Return the (X, Y) coordinate for the center point of the cell that contains the specified text.  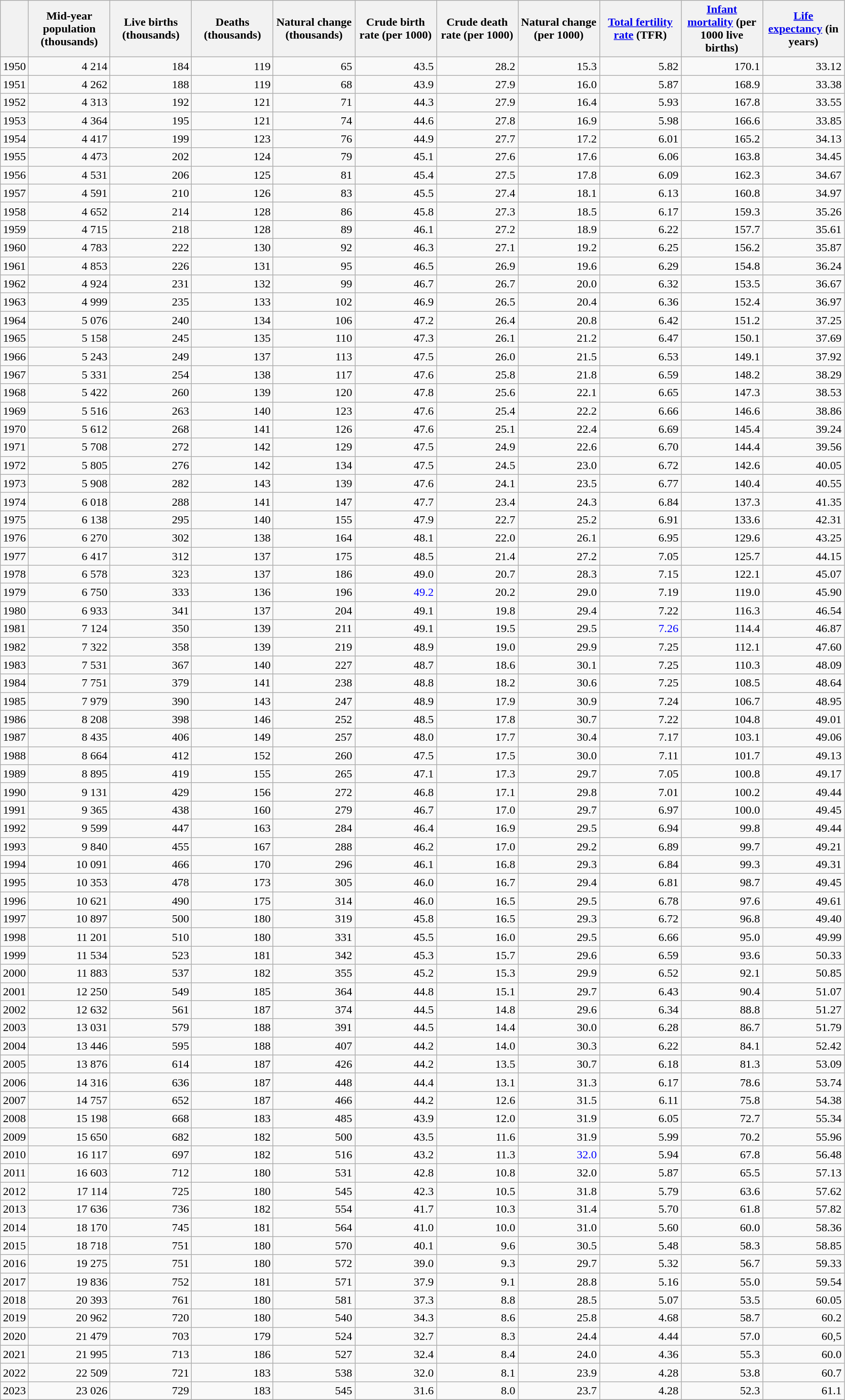
1988 (14, 756)
1973 (14, 483)
23.4 (477, 501)
21 995 (70, 1354)
33.38 (803, 84)
1958 (14, 211)
2006 (14, 1082)
6 750 (70, 593)
47.9 (396, 520)
Natural change (per 1000) (559, 29)
10.5 (477, 1191)
214 (151, 211)
4.36 (640, 1354)
65 (314, 66)
7 124 (70, 629)
49.06 (803, 737)
98.7 (722, 883)
47.2 (396, 320)
5.70 (640, 1209)
1959 (14, 229)
11 883 (70, 973)
39.56 (803, 447)
162.3 (722, 175)
65.5 (722, 1173)
17 114 (70, 1191)
17.1 (477, 792)
117 (314, 375)
45.3 (396, 955)
Life expectancy (in years) (803, 29)
1976 (14, 538)
652 (151, 1100)
1993 (14, 846)
55.96 (803, 1137)
81 (314, 175)
14 757 (70, 1100)
276 (151, 465)
1950 (14, 66)
10.8 (477, 1173)
99.3 (722, 865)
14.0 (477, 1046)
163.8 (722, 157)
5 805 (70, 465)
636 (151, 1082)
7 751 (70, 683)
93.6 (722, 955)
516 (314, 1155)
263 (151, 411)
2016 (14, 1264)
76 (314, 139)
8 895 (70, 774)
61.1 (803, 1390)
49.40 (803, 919)
17.3 (477, 774)
447 (151, 828)
37.92 (803, 357)
2012 (14, 1191)
37.9 (396, 1282)
6.69 (640, 429)
167 (233, 846)
57.0 (722, 1336)
1965 (14, 338)
10 897 (70, 919)
154.8 (722, 266)
160 (233, 810)
478 (151, 883)
2011 (14, 1173)
1979 (14, 593)
144.4 (722, 447)
6.09 (640, 175)
429 (151, 792)
24.4 (559, 1336)
668 (151, 1118)
2003 (14, 1028)
407 (314, 1046)
165.2 (722, 139)
448 (314, 1082)
1972 (14, 465)
7 531 (70, 665)
18.9 (559, 229)
166.6 (722, 121)
20.8 (559, 320)
4 531 (70, 175)
485 (314, 1118)
1982 (14, 647)
5 612 (70, 429)
20.2 (477, 593)
Crude death rate (per 1000) (477, 29)
152 (233, 756)
36.67 (803, 284)
10 353 (70, 883)
1987 (14, 737)
226 (151, 266)
53.5 (722, 1300)
95.0 (722, 937)
736 (151, 1209)
1954 (14, 139)
279 (314, 810)
341 (151, 611)
5.93 (640, 102)
58.85 (803, 1246)
156.2 (722, 247)
6.18 (640, 1064)
81.3 (722, 1064)
33.55 (803, 102)
8.0 (477, 1390)
523 (151, 955)
163 (233, 828)
Mid-year population (thousands) (70, 29)
4 783 (70, 247)
19 836 (70, 1282)
5.98 (640, 121)
22 509 (70, 1372)
302 (151, 538)
2017 (14, 1282)
6.89 (640, 846)
34.67 (803, 175)
46.3 (396, 247)
4.44 (640, 1336)
37.69 (803, 338)
60.2 (803, 1318)
6.11 (640, 1100)
13 031 (70, 1028)
319 (314, 919)
22.1 (559, 393)
48.1 (396, 538)
Total fertility rate (TFR) (640, 29)
2001 (14, 991)
2021 (14, 1354)
4.68 (640, 1318)
26.7 (477, 284)
367 (151, 665)
18.2 (477, 683)
5.16 (640, 1282)
6.25 (640, 247)
21.2 (559, 338)
31.0 (559, 1227)
41.0 (396, 1227)
1967 (14, 375)
27.3 (477, 211)
25.6 (477, 393)
16.4 (559, 102)
1952 (14, 102)
1998 (14, 937)
9 599 (70, 828)
146.6 (722, 411)
35.87 (803, 247)
8.6 (477, 1318)
74 (314, 121)
6.32 (640, 284)
18 718 (70, 1246)
412 (151, 756)
595 (151, 1046)
125 (233, 175)
31.6 (396, 1390)
2002 (14, 1010)
78.6 (722, 1082)
9 840 (70, 846)
53.8 (722, 1372)
48.09 (803, 665)
49.13 (803, 756)
1969 (14, 411)
88.8 (722, 1010)
5 708 (70, 447)
46.87 (803, 629)
164 (314, 538)
531 (314, 1173)
1990 (14, 792)
7.17 (640, 737)
86 (314, 211)
46.54 (803, 611)
38.53 (803, 393)
406 (151, 737)
49.99 (803, 937)
6.95 (640, 538)
4 924 (70, 284)
8.4 (477, 1354)
8.8 (477, 1300)
79 (314, 157)
282 (151, 483)
35.61 (803, 229)
355 (314, 973)
5.32 (640, 1264)
46.2 (396, 846)
6.53 (640, 357)
1960 (14, 247)
55.34 (803, 1118)
38.29 (803, 375)
238 (314, 683)
9.3 (477, 1264)
379 (151, 683)
8 664 (70, 756)
55.0 (722, 1282)
120 (314, 393)
1974 (14, 501)
71 (314, 102)
151.2 (722, 320)
4 214 (70, 66)
222 (151, 247)
45.1 (396, 157)
7 322 (70, 647)
51.79 (803, 1028)
137.3 (722, 501)
49.2 (396, 593)
125.7 (722, 556)
2004 (14, 1046)
185 (233, 991)
170 (233, 865)
47.7 (396, 501)
92 (314, 247)
26.5 (477, 302)
21.4 (477, 556)
57.62 (803, 1191)
6.06 (640, 157)
17.5 (477, 756)
8.3 (477, 1336)
22.4 (559, 429)
6 270 (70, 538)
27.7 (477, 139)
132 (233, 284)
47.60 (803, 647)
133.6 (722, 520)
20 393 (70, 1300)
104.8 (722, 719)
231 (151, 284)
5.79 (640, 1191)
97.6 (722, 901)
1968 (14, 393)
5 422 (70, 393)
Live births (thousands) (151, 29)
46.4 (396, 828)
247 (314, 701)
21.5 (559, 357)
147 (314, 501)
47.3 (396, 338)
48.0 (396, 737)
1991 (14, 810)
202 (151, 157)
540 (314, 1318)
148.2 (722, 375)
6.05 (640, 1118)
114.4 (722, 629)
2019 (14, 1318)
36.97 (803, 302)
146 (233, 719)
16 117 (70, 1155)
1963 (14, 302)
1951 (14, 84)
26.0 (477, 357)
19 275 (70, 1264)
48.95 (803, 701)
5.48 (640, 1246)
537 (151, 973)
24.5 (477, 465)
1999 (14, 955)
5.99 (640, 1137)
235 (151, 302)
47.8 (396, 393)
11 534 (70, 955)
6.47 (640, 338)
20.7 (477, 574)
5 243 (70, 357)
160.8 (722, 193)
4 853 (70, 266)
6.78 (640, 901)
195 (151, 121)
245 (151, 338)
50.85 (803, 973)
5 516 (70, 411)
2020 (14, 1336)
32.7 (396, 1336)
39.0 (396, 1264)
24.9 (477, 447)
564 (314, 1227)
24.0 (559, 1354)
10.0 (477, 1227)
133 (233, 302)
4 715 (70, 229)
284 (314, 828)
27.5 (477, 175)
124 (233, 157)
23.9 (559, 1372)
13.5 (477, 1064)
2014 (14, 1227)
130 (233, 247)
210 (151, 193)
5.82 (640, 66)
6 417 (70, 556)
49.21 (803, 846)
50.33 (803, 955)
60.05 (803, 1300)
17 636 (70, 1209)
6.65 (640, 393)
58.36 (803, 1227)
34.13 (803, 139)
1995 (14, 883)
96.8 (722, 919)
2009 (14, 1137)
1953 (14, 121)
100.2 (722, 792)
44.6 (396, 121)
6.28 (640, 1028)
184 (151, 66)
305 (314, 883)
6 138 (70, 520)
438 (151, 810)
14.4 (477, 1028)
390 (151, 701)
6.81 (640, 883)
16.8 (477, 865)
147.3 (722, 393)
45.4 (396, 175)
7.15 (640, 574)
713 (151, 1354)
524 (314, 1336)
204 (314, 611)
23.7 (559, 1390)
67.8 (722, 1155)
17.6 (559, 157)
1966 (14, 357)
45.07 (803, 574)
60,5 (803, 1336)
1977 (14, 556)
38.86 (803, 411)
153.5 (722, 284)
18 170 (70, 1227)
53.09 (803, 1064)
167.8 (722, 102)
42.3 (396, 1191)
60.7 (803, 1372)
28.2 (477, 66)
Crude birth rate (per 1000) (396, 29)
157.7 (722, 229)
22.0 (477, 538)
35.26 (803, 211)
33.12 (803, 66)
9 365 (70, 810)
682 (151, 1137)
99.7 (722, 846)
21 479 (70, 1336)
27.1 (477, 247)
15.1 (477, 991)
1981 (14, 629)
15 198 (70, 1118)
106.7 (722, 701)
15.7 (477, 955)
5 331 (70, 375)
86.7 (722, 1028)
7.01 (640, 792)
7.11 (640, 756)
19.2 (559, 247)
18.5 (559, 211)
83 (314, 193)
350 (151, 629)
49.61 (803, 901)
10.3 (477, 1209)
333 (151, 593)
34.3 (396, 1318)
6.94 (640, 828)
13.1 (477, 1082)
32.4 (396, 1354)
5.07 (640, 1300)
30.6 (559, 683)
257 (314, 737)
527 (314, 1354)
19.0 (477, 647)
538 (314, 1372)
17.7 (477, 737)
44.15 (803, 556)
27.8 (477, 121)
49.0 (396, 574)
68 (314, 84)
6.13 (640, 193)
1989 (14, 774)
129.6 (722, 538)
6.91 (640, 520)
745 (151, 1227)
28.8 (559, 1282)
44.8 (396, 991)
5 076 (70, 320)
4 652 (70, 211)
31.5 (559, 1100)
6.97 (640, 810)
29.2 (559, 846)
110 (314, 338)
173 (233, 883)
510 (151, 937)
179 (233, 1336)
570 (314, 1246)
9.6 (477, 1246)
219 (314, 647)
99.8 (722, 828)
28.3 (559, 574)
6.77 (640, 483)
49.31 (803, 865)
42.8 (396, 1173)
103.1 (722, 737)
2015 (14, 1246)
149 (233, 737)
55.3 (722, 1354)
6.29 (640, 266)
46.9 (396, 302)
112.1 (722, 647)
48.7 (396, 665)
75.8 (722, 1100)
6.01 (640, 139)
58.3 (722, 1246)
102 (314, 302)
1980 (14, 611)
6.52 (640, 973)
30.9 (559, 701)
5 158 (70, 338)
5.94 (640, 1155)
140.4 (722, 483)
199 (151, 139)
46.5 (396, 266)
156 (233, 792)
43.2 (396, 1155)
12 632 (70, 1010)
1994 (14, 865)
92.1 (722, 973)
20 962 (70, 1318)
25.4 (477, 411)
7.24 (640, 701)
34.45 (803, 157)
100.0 (722, 810)
23.0 (559, 465)
29.8 (559, 792)
136 (233, 593)
8 208 (70, 719)
561 (151, 1010)
152.4 (722, 302)
1956 (14, 175)
37.3 (396, 1300)
12.6 (477, 1100)
24.3 (559, 501)
554 (314, 1209)
56.7 (722, 1264)
30.1 (559, 665)
27.6 (477, 157)
7.26 (640, 629)
Deaths (thousands) (233, 29)
218 (151, 229)
9.1 (477, 1282)
1978 (14, 574)
57.13 (803, 1173)
391 (314, 1028)
8 435 (70, 737)
11.3 (477, 1155)
1957 (14, 193)
1964 (14, 320)
2010 (14, 1155)
31.4 (559, 1209)
47.1 (396, 774)
192 (151, 102)
2000 (14, 973)
7.19 (640, 593)
227 (314, 665)
490 (151, 901)
21.8 (559, 375)
52.3 (722, 1390)
9 131 (70, 792)
252 (314, 719)
720 (151, 1318)
18.1 (559, 193)
314 (314, 901)
84.1 (722, 1046)
40.1 (396, 1246)
14 316 (70, 1082)
6.43 (640, 991)
131 (233, 266)
54.38 (803, 1100)
90.4 (722, 991)
19.8 (477, 611)
549 (151, 991)
1975 (14, 520)
5.60 (640, 1227)
48.64 (803, 683)
6 578 (70, 574)
26.9 (477, 266)
36.24 (803, 266)
129 (314, 447)
2022 (14, 1372)
159.3 (722, 211)
579 (151, 1028)
24.1 (477, 483)
33.85 (803, 121)
725 (151, 1191)
6.36 (640, 302)
254 (151, 375)
12 250 (70, 991)
61.8 (722, 1209)
17.9 (477, 701)
1985 (14, 701)
2008 (14, 1118)
44.9 (396, 139)
712 (151, 1173)
119.0 (722, 593)
170.1 (722, 66)
150.1 (722, 338)
4 262 (70, 84)
1983 (14, 665)
20.0 (559, 284)
1997 (14, 919)
22.2 (559, 411)
16 603 (70, 1173)
296 (314, 865)
1986 (14, 719)
426 (314, 1064)
89 (314, 229)
14.8 (477, 1010)
46.8 (396, 792)
44.3 (396, 102)
19.5 (477, 629)
8.1 (477, 1372)
6 933 (70, 611)
135 (233, 338)
23 026 (70, 1390)
20.4 (559, 302)
13 876 (70, 1064)
2023 (14, 1390)
45.90 (803, 593)
4 313 (70, 102)
398 (151, 719)
13 446 (70, 1046)
4 364 (70, 121)
17.2 (559, 139)
1955 (14, 157)
1992 (14, 828)
48.8 (396, 683)
31.3 (559, 1082)
196 (314, 593)
59.54 (803, 1282)
342 (314, 955)
59.33 (803, 1264)
113 (314, 357)
106 (314, 320)
34.97 (803, 193)
571 (314, 1282)
108.5 (722, 683)
23.5 (559, 483)
323 (151, 574)
49.17 (803, 774)
2013 (14, 1209)
6 018 (70, 501)
39.24 (803, 429)
295 (151, 520)
312 (151, 556)
122.1 (722, 574)
22.7 (477, 520)
761 (151, 1300)
1996 (14, 901)
49.01 (803, 719)
1962 (14, 284)
30.3 (559, 1046)
455 (151, 846)
45.2 (396, 973)
101.7 (722, 756)
10 621 (70, 901)
249 (151, 357)
99 (314, 284)
30.4 (559, 737)
265 (314, 774)
31.8 (559, 1191)
331 (314, 937)
25.2 (559, 520)
43.25 (803, 538)
42.31 (803, 520)
6.42 (640, 320)
52.42 (803, 1046)
572 (314, 1264)
27.4 (477, 193)
40.05 (803, 465)
41.35 (803, 501)
721 (151, 1372)
53.74 (803, 1082)
1971 (14, 447)
2007 (14, 1100)
5 908 (70, 483)
4 473 (70, 157)
4 417 (70, 139)
1970 (14, 429)
581 (314, 1300)
63.6 (722, 1191)
57.82 (803, 1209)
16.7 (477, 883)
15 650 (70, 1137)
211 (314, 629)
Infant mortality (per 1000 live births) (722, 29)
116.3 (722, 611)
37.25 (803, 320)
752 (151, 1282)
29.0 (559, 593)
18.6 (477, 665)
268 (151, 429)
70.2 (722, 1137)
7 979 (70, 701)
240 (151, 320)
145.4 (722, 429)
4 591 (70, 193)
110.3 (722, 665)
729 (151, 1390)
4 999 (70, 302)
100.8 (722, 774)
40.55 (803, 483)
2005 (14, 1064)
11 201 (70, 937)
697 (151, 1155)
12.0 (477, 1118)
44.4 (396, 1082)
419 (151, 774)
51.07 (803, 991)
26.4 (477, 320)
11.6 (477, 1137)
142.6 (722, 465)
206 (151, 175)
58.7 (722, 1318)
19.6 (559, 266)
56.48 (803, 1155)
25.1 (477, 429)
28.5 (559, 1300)
358 (151, 647)
703 (151, 1336)
6.34 (640, 1010)
95 (314, 266)
6.70 (640, 447)
1961 (14, 266)
374 (314, 1010)
614 (151, 1064)
Natural change (thousands) (314, 29)
168.9 (722, 84)
41.7 (396, 1209)
10 091 (70, 865)
51.27 (803, 1010)
22.6 (559, 447)
364 (314, 991)
72.7 (722, 1118)
1984 (14, 683)
149.1 (722, 357)
30.5 (559, 1246)
2018 (14, 1300)
